Detect which cell encompasses the target text, then output its (X, Y) center coordinate. 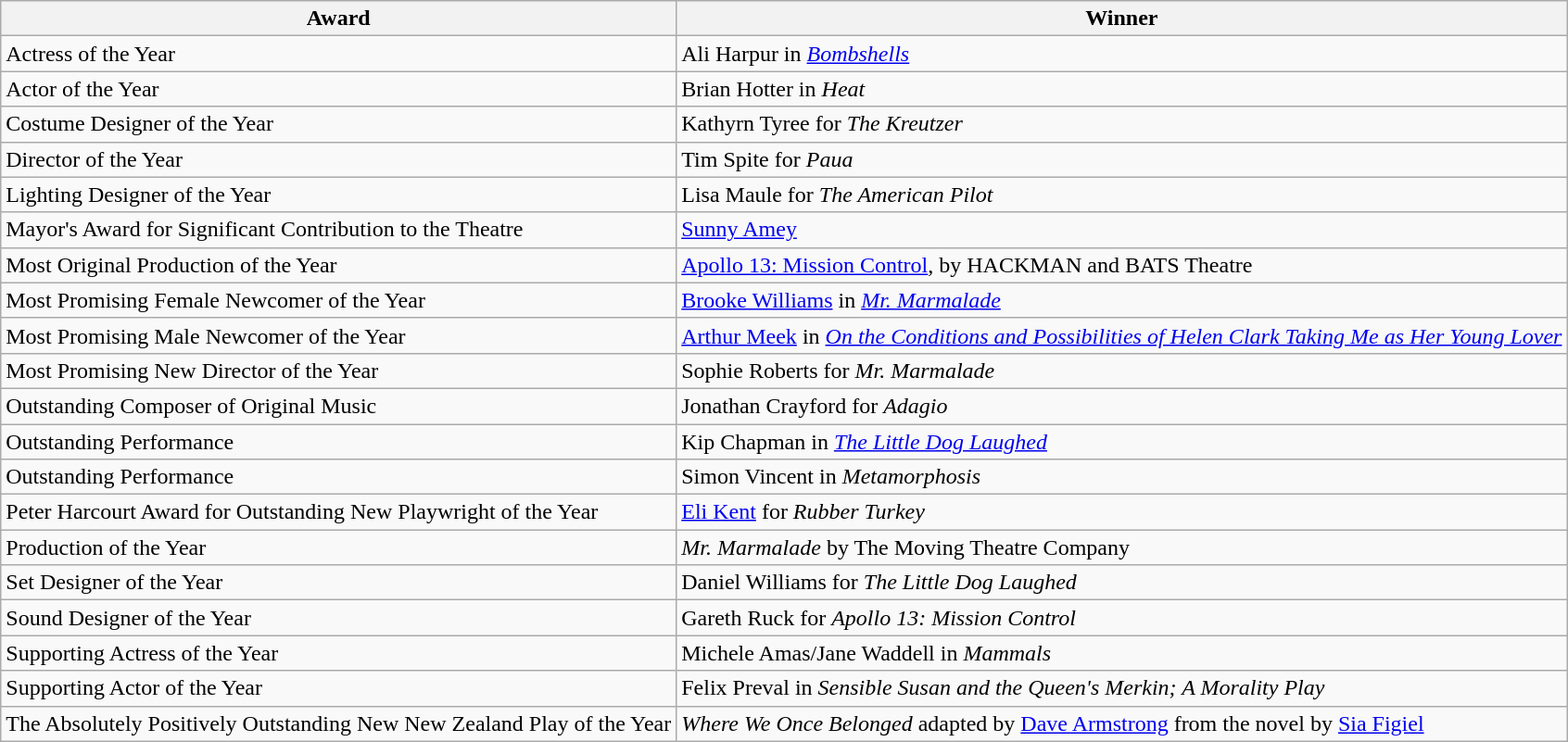
Jonathan Crayford for Adagio (1121, 406)
Most Promising New Director of the Year (339, 371)
Simon Vincent in Metamorphosis (1121, 477)
Mayor's Award for Significant Contribution to the Theatre (339, 230)
Supporting Actress of the Year (339, 653)
Where We Once Belonged adapted by Dave Armstrong from the novel by Sia Figiel (1121, 723)
Brooke Williams in Mr. Marmalade (1121, 300)
Supporting Actor of the Year (339, 688)
Sunny Amey (1121, 230)
Peter Harcourt Award for Outstanding New Playwright of the Year (339, 512)
Outstanding Composer of Original Music (339, 406)
Eli Kent for Rubber Turkey (1121, 512)
Winner (1121, 19)
Director of the Year (339, 159)
Most Promising Female Newcomer of the Year (339, 300)
Sound Designer of the Year (339, 618)
Set Designer of the Year (339, 583)
Actor of the Year (339, 89)
Kathyrn Tyree for The Kreutzer (1121, 124)
Ali Harpur in Bombshells (1121, 54)
Costume Designer of the Year (339, 124)
Michele Amas/Jane Waddell in Mammals (1121, 653)
Lisa Maule for The American Pilot (1121, 195)
Award (339, 19)
Brian Hotter in Heat (1121, 89)
Apollo 13: Mission Control, by HACKMAN and BATS Theatre (1121, 265)
Sophie Roberts for Mr. Marmalade (1121, 371)
Arthur Meek in On the Conditions and Possibilities of Helen Clark Taking Me as Her Young Lover (1121, 335)
Most Original Production of the Year (339, 265)
The Absolutely Positively Outstanding New New Zealand Play of the Year (339, 723)
Tim Spite for Paua (1121, 159)
Production of the Year (339, 547)
Felix Preval in Sensible Susan and the Queen's Merkin; A Morality Play (1121, 688)
Actress of the Year (339, 54)
Gareth Ruck for Apollo 13: Mission Control (1121, 618)
Lighting Designer of the Year (339, 195)
Most Promising Male Newcomer of the Year (339, 335)
Daniel Williams for The Little Dog Laughed (1121, 583)
Mr. Marmalade by The Moving Theatre Company (1121, 547)
Kip Chapman in The Little Dog Laughed (1121, 442)
